Return (x, y) of the center of cell containing provided text 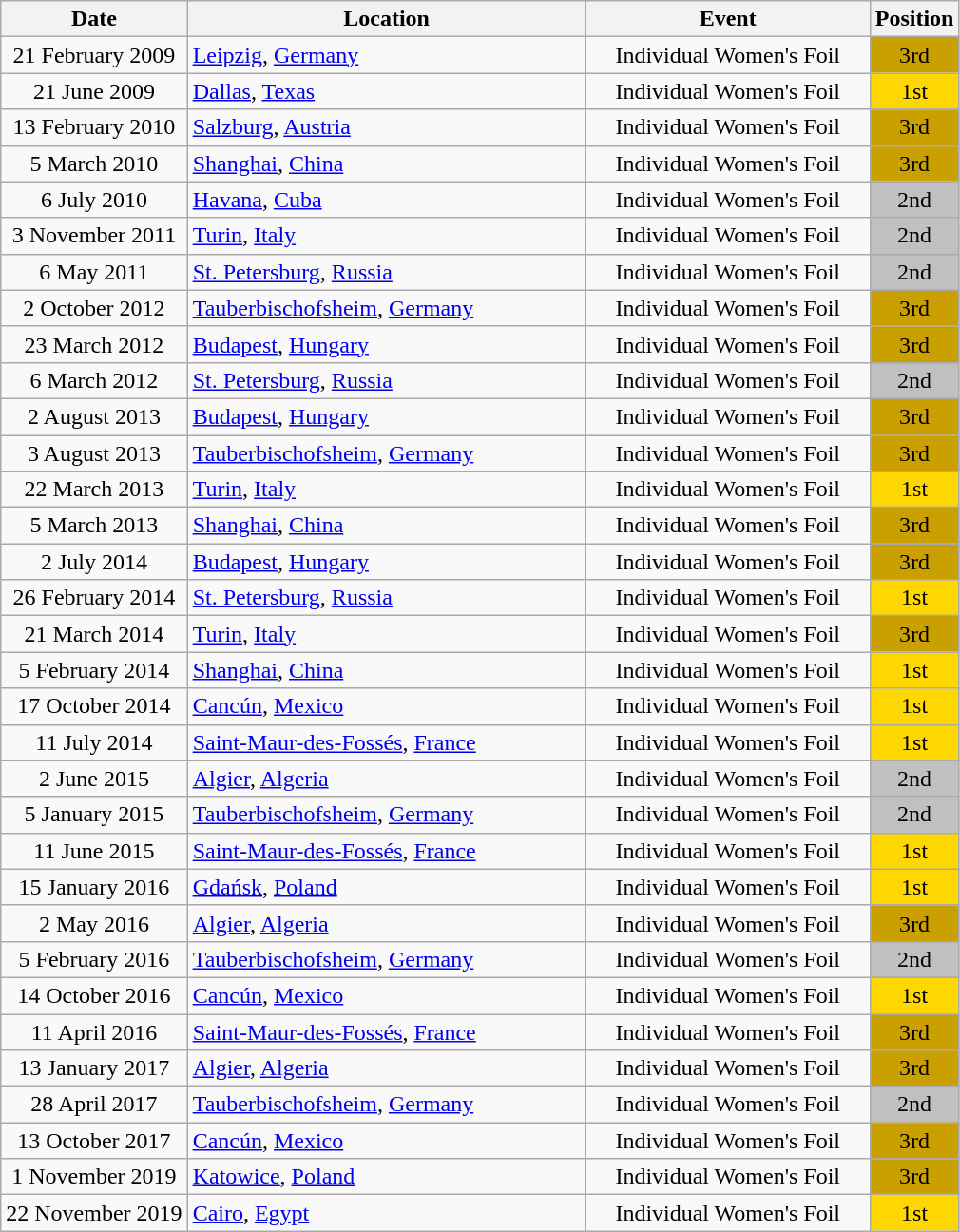
2 October 2012 (94, 308)
11 June 2015 (94, 851)
21 March 2014 (94, 634)
2 June 2015 (94, 779)
Location (386, 19)
5 March 2013 (94, 526)
3 November 2011 (94, 236)
14 October 2016 (94, 995)
Leipzig, Germany (386, 55)
6 July 2010 (94, 200)
22 March 2013 (94, 490)
26 February 2014 (94, 598)
Dallas, Texas (386, 91)
Cairo, Egypt (386, 1213)
23 March 2012 (94, 344)
Position (914, 19)
6 March 2012 (94, 380)
13 February 2010 (94, 127)
Gdańsk, Poland (386, 887)
Katowice, Poland (386, 1177)
28 April 2017 (94, 1105)
21 June 2009 (94, 91)
6 May 2011 (94, 272)
Salzburg, Austria (386, 127)
22 November 2019 (94, 1213)
17 October 2014 (94, 706)
5 February 2014 (94, 670)
2 July 2014 (94, 562)
1 November 2019 (94, 1177)
21 February 2009 (94, 55)
11 July 2014 (94, 742)
15 January 2016 (94, 887)
Event (728, 19)
13 January 2017 (94, 1068)
Havana, Cuba (386, 200)
Date (94, 19)
5 February 2016 (94, 959)
5 January 2015 (94, 815)
3 August 2013 (94, 453)
5 March 2010 (94, 164)
2 August 2013 (94, 416)
13 October 2017 (94, 1141)
11 April 2016 (94, 1031)
2 May 2016 (94, 923)
